Return [X, Y] of the center of cell containing provided text 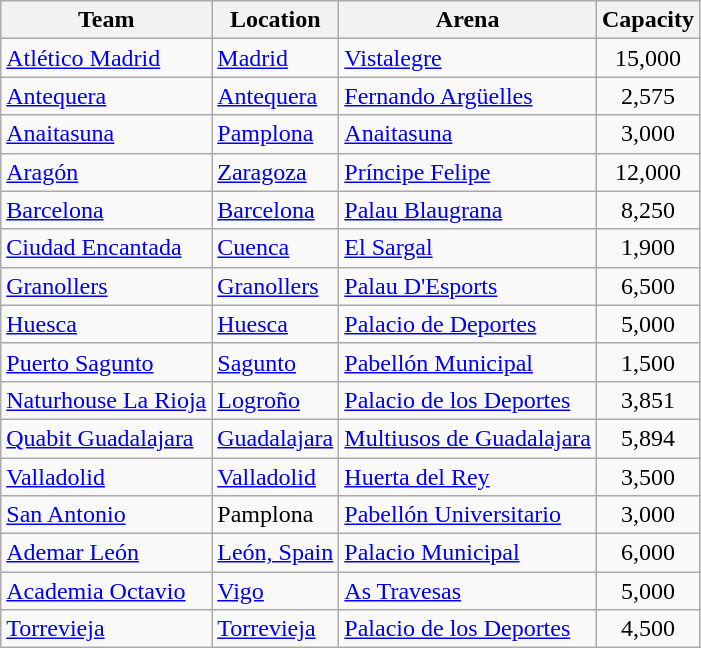
Sagunto [276, 362]
Location [276, 20]
Team [106, 20]
Palacio Municipal [468, 553]
Palacio de Deportes [468, 324]
Arena [468, 20]
Madrid [276, 58]
El Sargal [468, 248]
Puerto Sagunto [106, 362]
Palau D'Esports [468, 286]
Atlético Madrid [106, 58]
As Travesas [468, 591]
5,894 [648, 438]
3,500 [648, 477]
Palau Blaugrana [468, 210]
Pabellón Municipal [468, 362]
Ademar León [106, 553]
6,500 [648, 286]
Pabellón Universitario [468, 515]
Guadalajara [276, 438]
León, Spain [276, 553]
Logroño [276, 400]
Academia Octavio [106, 591]
Vistalegre [468, 58]
Naturhouse La Rioja [106, 400]
Zaragoza [276, 172]
Multiusos de Guadalajara [468, 438]
Ciudad Encantada [106, 248]
Huerta del Rey [468, 477]
6,000 [648, 553]
15,000 [648, 58]
San Antonio [106, 515]
8,250 [648, 210]
Vigo [276, 591]
1,500 [648, 362]
Quabit Guadalajara [106, 438]
12,000 [648, 172]
3,851 [648, 400]
Fernando Argüelles [468, 96]
2,575 [648, 96]
Cuenca [276, 248]
Aragón [106, 172]
Príncipe Felipe [468, 172]
4,500 [648, 629]
1,900 [648, 248]
Capacity [648, 20]
